Output the (X, Y) coordinate of the center of the cell containing the given text.  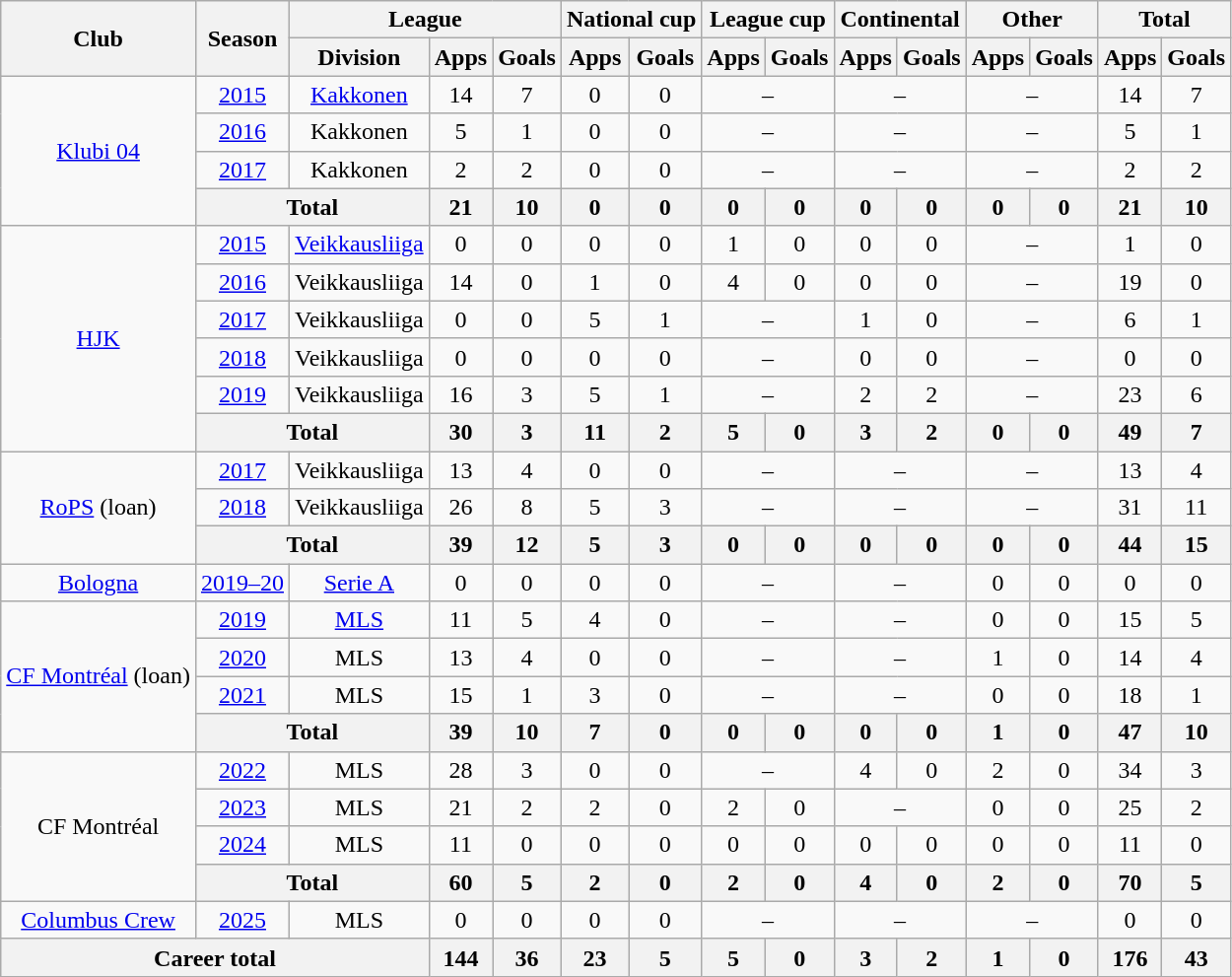
Club (99, 38)
36 (527, 957)
CF Montréal (99, 826)
2022 (242, 770)
60 (460, 882)
12 (527, 545)
2025 (242, 920)
44 (1129, 545)
176 (1129, 957)
2020 (242, 658)
31 (1129, 508)
2019–20 (242, 583)
2023 (242, 807)
70 (1129, 882)
18 (1129, 695)
47 (1129, 733)
34 (1129, 770)
League cup (768, 20)
Other (1032, 20)
30 (460, 432)
Career total (215, 957)
Serie A (360, 583)
8 (527, 508)
16 (460, 394)
League (426, 20)
HJK (99, 338)
National cup (631, 20)
43 (1197, 957)
Season (242, 38)
2024 (242, 845)
Division (360, 57)
Continental (900, 20)
2021 (242, 695)
144 (460, 957)
28 (460, 770)
CF Montréal (loan) (99, 676)
19 (1129, 282)
25 (1129, 807)
Klubi 04 (99, 151)
49 (1129, 432)
Bologna (99, 583)
26 (460, 508)
RoPS (loan) (99, 508)
Columbus Crew (99, 920)
